Scan for the cell matching the given text and deliver its (X, Y) coordinate at center. 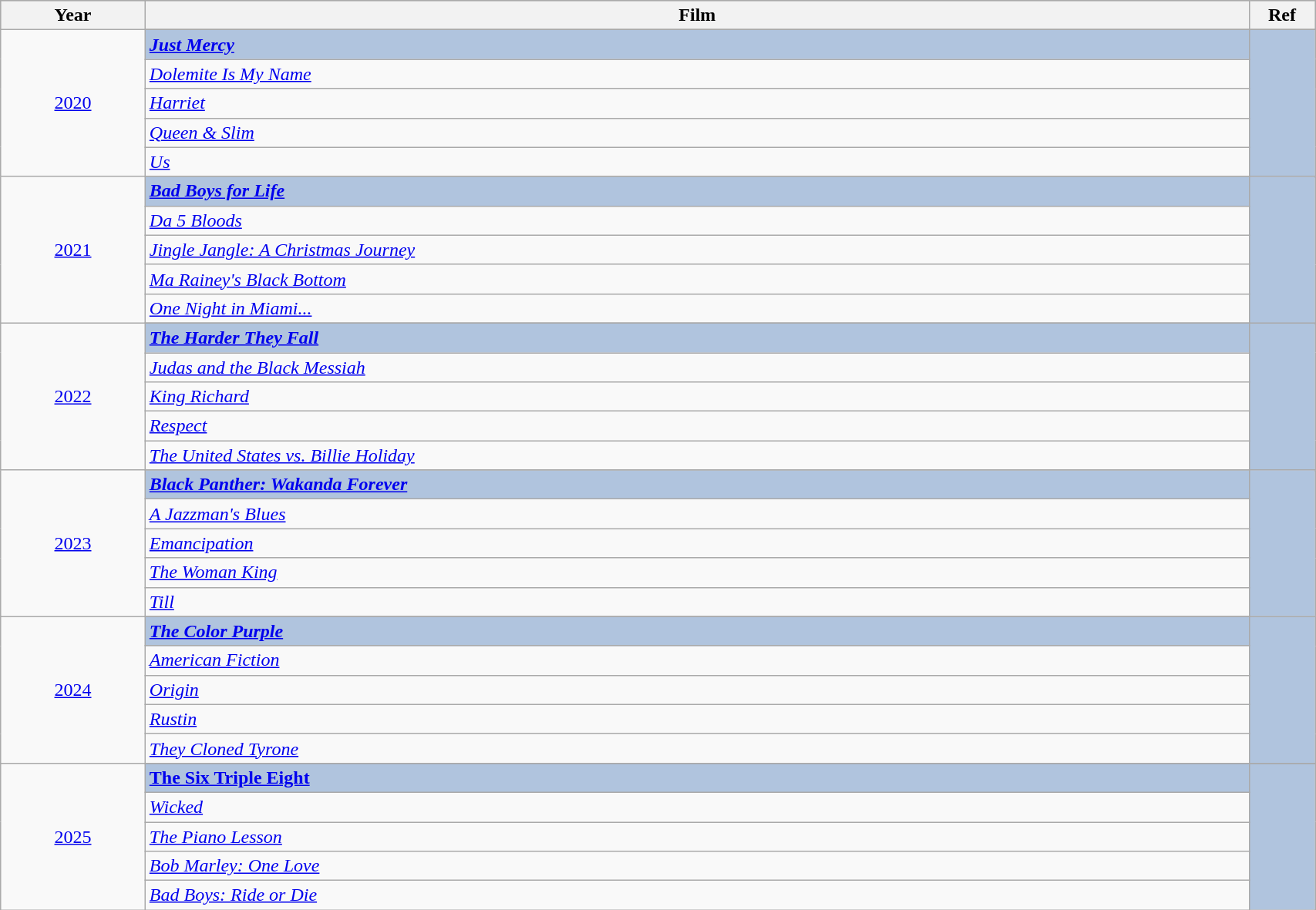
Black Panther: Wakanda Forever (697, 485)
Jingle Jangle: A Christmas Journey (697, 250)
Year (73, 15)
Us (697, 162)
Respect (697, 426)
Origin (697, 690)
The Harder They Fall (697, 337)
They Cloned Tyrone (697, 748)
Da 5 Bloods (697, 220)
Till (697, 602)
2022 (73, 396)
2024 (73, 690)
Judas and the Black Messiah (697, 368)
Rustin (697, 719)
Ref (1281, 15)
Bad Boys: Ride or Die (697, 895)
Queen & Slim (697, 133)
Ma Rainey's Black Bottom (697, 279)
Film (697, 15)
Bob Marley: One Love (697, 866)
Just Mercy (697, 45)
King Richard (697, 397)
2023 (73, 543)
Emancipation (697, 543)
2025 (73, 836)
Harriet (697, 103)
2021 (73, 250)
American Fiction (697, 660)
The Woman King (697, 573)
The Six Triple Eight (697, 777)
Bad Boys for Life (697, 191)
One Night in Miami... (697, 308)
The United States vs. Billie Holiday (697, 455)
The Color Purple (697, 631)
A Jazzman's Blues (697, 514)
Dolemite Is My Name (697, 74)
Wicked (697, 807)
2020 (73, 103)
The Piano Lesson (697, 836)
